Output the (x, y) coordinate of the center of the cell containing the given text.  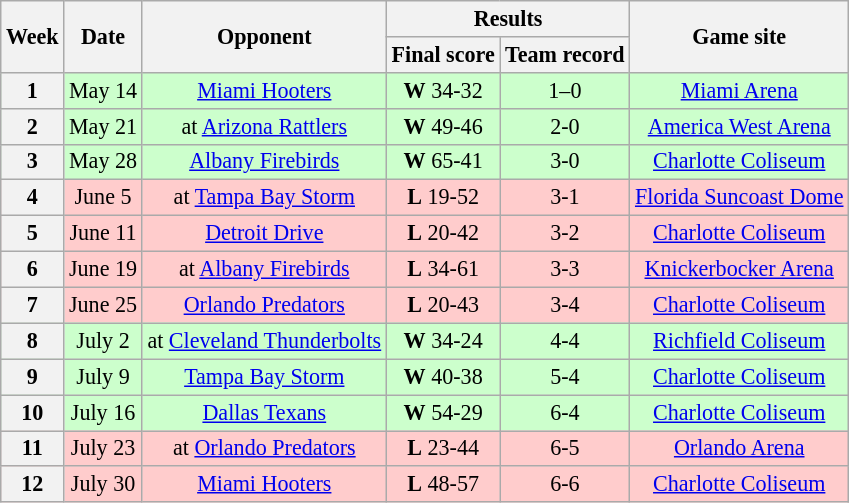
at Cleveland Thunderbolts (264, 341)
at Arizona Rattlers (264, 126)
7 (32, 305)
1–0 (565, 90)
June 19 (103, 269)
L 19-52 (443, 198)
W 49-46 (443, 126)
Orlando Arena (740, 448)
May 14 (103, 90)
Richfield Coliseum (740, 341)
3-4 (565, 305)
6-4 (565, 412)
America West Arena (740, 126)
2 (32, 126)
Week (32, 36)
July 23 (103, 448)
10 (32, 412)
L 23-44 (443, 448)
2-0 (565, 126)
6 (32, 269)
3-3 (565, 269)
3-0 (565, 162)
Opponent (264, 36)
July 16 (103, 412)
May 28 (103, 162)
June 5 (103, 198)
Results (508, 18)
L 20-43 (443, 305)
July 2 (103, 341)
4 (32, 198)
Florida Suncoast Dome (740, 198)
Team record (565, 54)
3 (32, 162)
at Orlando Predators (264, 448)
8 (32, 341)
Detroit Drive (264, 233)
6-6 (565, 484)
May 21 (103, 126)
W 40-38 (443, 377)
Final score (443, 54)
W 54-29 (443, 412)
Albany Firebirds (264, 162)
June 11 (103, 233)
W 34-24 (443, 341)
5-4 (565, 377)
Date (103, 36)
Game site (740, 36)
W 65-41 (443, 162)
Orlando Predators (264, 305)
5 (32, 233)
11 (32, 448)
W 34-32 (443, 90)
Tampa Bay Storm (264, 377)
July 9 (103, 377)
L 34-61 (443, 269)
at Albany Firebirds (264, 269)
June 25 (103, 305)
4-4 (565, 341)
L 20-42 (443, 233)
Knickerbocker Arena (740, 269)
3-2 (565, 233)
Dallas Texans (264, 412)
Miami Arena (740, 90)
3-1 (565, 198)
at Tampa Bay Storm (264, 198)
1 (32, 90)
July 30 (103, 484)
L 48-57 (443, 484)
6-5 (565, 448)
9 (32, 377)
12 (32, 484)
